Identify which cell holds the provided text, then report its (x, y) central coordinate. 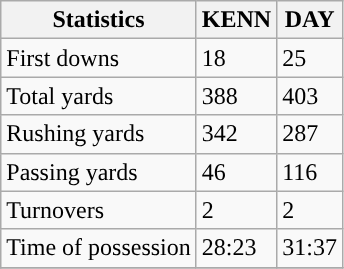
Turnovers (99, 210)
Rushing yards (99, 134)
Time of possession (99, 248)
31:37 (310, 248)
287 (310, 134)
403 (310, 96)
25 (310, 58)
Passing yards (99, 172)
KENN (236, 20)
28:23 (236, 248)
DAY (310, 20)
342 (236, 134)
Total yards (99, 96)
46 (236, 172)
First downs (99, 58)
18 (236, 58)
116 (310, 172)
Statistics (99, 20)
388 (236, 96)
